For the text-containing cell, return its midpoint in (X, Y) coordinate format. 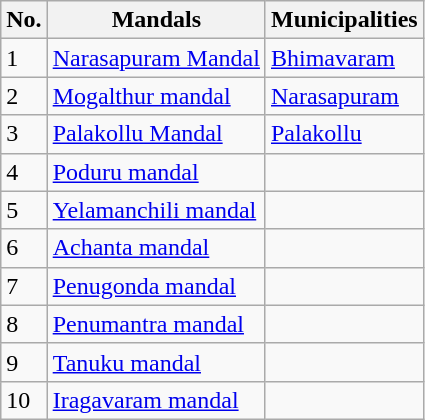
5 (24, 210)
Achanta mandal (156, 248)
10 (24, 400)
No. (24, 20)
Bhimavaram (344, 58)
Poduru mandal (156, 172)
Mandals (156, 20)
7 (24, 286)
4 (24, 172)
Mogalthur mandal (156, 96)
6 (24, 248)
Narasapuram Mandal (156, 58)
Palakollu Mandal (156, 134)
Penugonda mandal (156, 286)
Iragavaram mandal (156, 400)
Municipalities (344, 20)
8 (24, 324)
3 (24, 134)
1 (24, 58)
9 (24, 362)
Palakollu (344, 134)
Penumantra mandal (156, 324)
2 (24, 96)
Yelamanchili mandal (156, 210)
Narasapuram (344, 96)
Tanuku mandal (156, 362)
